Scan for the cell matching the given text and deliver its [X, Y] coordinate at center. 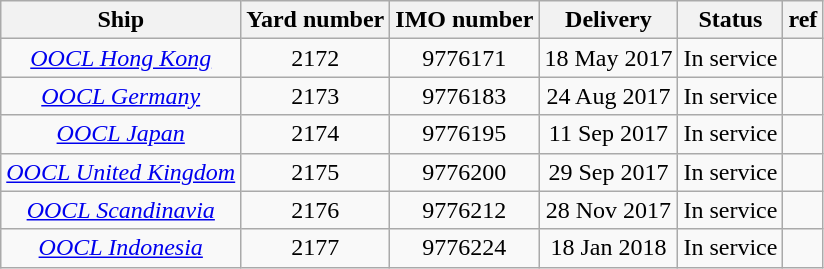
29 Sep 2017 [608, 172]
24 Aug 2017 [608, 96]
9776183 [464, 96]
IMO number [464, 20]
Delivery [608, 20]
2177 [316, 248]
18 May 2017 [608, 58]
OOCL United Kingdom [121, 172]
18 Jan 2018 [608, 248]
OOCL Hong Kong [121, 58]
ref [803, 20]
28 Nov 2017 [608, 210]
Yard number [316, 20]
OOCL Indonesia [121, 248]
2176 [316, 210]
9776195 [464, 134]
9776224 [464, 248]
2174 [316, 134]
11 Sep 2017 [608, 134]
2175 [316, 172]
OOCL Scandinavia [121, 210]
OOCL Germany [121, 96]
2173 [316, 96]
9776171 [464, 58]
Ship [121, 20]
OOCL Japan [121, 134]
9776212 [464, 210]
Status [730, 20]
9776200 [464, 172]
2172 [316, 58]
